Output the (x, y) coordinate of the center of the cell containing the given text.  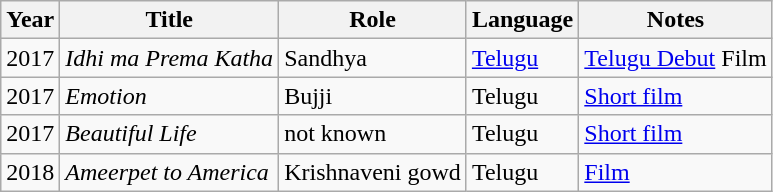
Beautiful Life (170, 134)
Film (676, 172)
Idhi ma Prema Katha (170, 58)
Bujji (373, 96)
Notes (676, 20)
Emotion (170, 96)
Year (30, 20)
Telugu Debut Film (676, 58)
Ameerpet to America (170, 172)
Krishnaveni gowd (373, 172)
Role (373, 20)
2018 (30, 172)
not known (373, 134)
Title (170, 20)
Sandhya (373, 58)
Language (522, 20)
